Extract the (x, y) coordinate from the center of the cell holding the provided text.  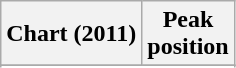
Peakposition (188, 34)
Chart (2011) (72, 34)
